Return the [X, Y] coordinate for the center point of the cell that contains the specified text.  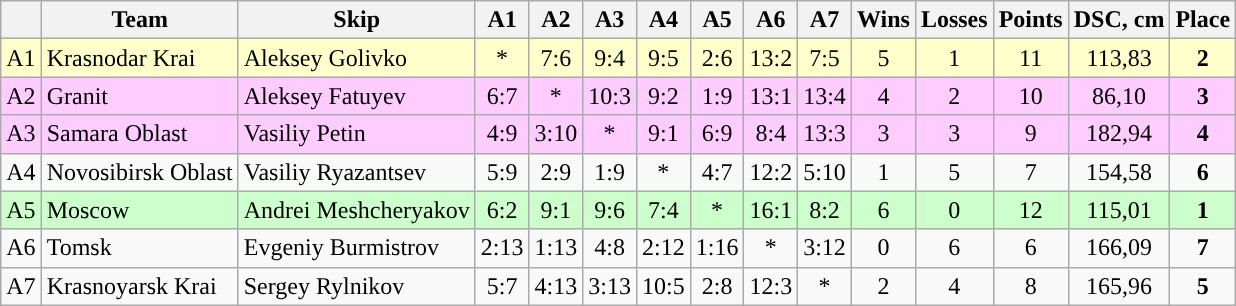
9:4 [610, 58]
9:5 [663, 58]
Krasnoyarsk Krai [140, 286]
113,83 [1119, 58]
8 [1030, 286]
154,58 [1119, 172]
5:10 [825, 172]
10:5 [663, 286]
9:6 [610, 210]
4:8 [610, 248]
Losses [954, 20]
Aleksey Golivko [356, 58]
12 [1030, 210]
Sergey Rylnikov [356, 286]
Aleksey Fatuyev [356, 96]
Vasiliy Petin [356, 134]
Granit [140, 96]
DSC, cm [1119, 20]
2:6 [717, 58]
3:13 [610, 286]
Skip [356, 20]
2:8 [717, 286]
Team [140, 20]
13:4 [825, 96]
Krasnodar Krai [140, 58]
6:9 [717, 134]
13:3 [825, 134]
10:3 [610, 96]
7:5 [825, 58]
2:13 [502, 248]
Moscow [140, 210]
4:13 [556, 286]
Novosibirsk Oblast [140, 172]
7:6 [556, 58]
9:2 [663, 96]
3:10 [556, 134]
4:9 [502, 134]
9 [1030, 134]
Andrei Meshcheryakov [356, 210]
166,09 [1119, 248]
Tomsk [140, 248]
6:2 [502, 210]
Vasiliy Ryazantsev [356, 172]
8:2 [825, 210]
5:7 [502, 286]
2:12 [663, 248]
10 [1030, 96]
5:9 [502, 172]
2:9 [556, 172]
86,10 [1119, 96]
13:2 [771, 58]
12:2 [771, 172]
Samara Oblast [140, 134]
Place [1203, 20]
12:3 [771, 286]
1:13 [556, 248]
6:7 [502, 96]
7:4 [663, 210]
13:1 [771, 96]
3:12 [825, 248]
Points [1030, 20]
115,01 [1119, 210]
165,96 [1119, 286]
Wins [883, 20]
8:4 [771, 134]
Evgeniy Burmistrov [356, 248]
1:16 [717, 248]
16:1 [771, 210]
182,94 [1119, 134]
4:7 [717, 172]
11 [1030, 58]
